Search for the cell housing the specified text and yield its [X, Y] center coordinate. 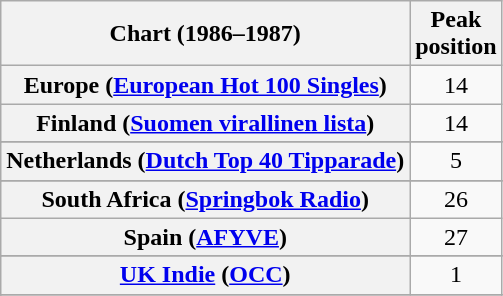
1 [456, 275]
Chart (1986–1987) [206, 34]
UK Indie (OCC) [206, 275]
Netherlands (Dutch Top 40 Tipparade) [206, 161]
Europe (European Hot 100 Singles) [206, 85]
5 [456, 161]
Finland (Suomen virallinen lista) [206, 123]
Peakposition [456, 34]
26 [456, 199]
South Africa (Springbok Radio) [206, 199]
Spain (AFYVE) [206, 237]
27 [456, 237]
